Identify which cell holds the provided text, then report its (x, y) central coordinate. 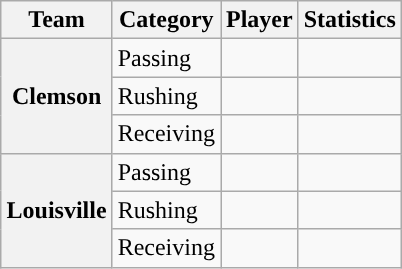
Team (56, 20)
Category (166, 20)
Louisville (56, 210)
Statistics (350, 20)
Clemson (56, 96)
Player (259, 20)
